Output the [x, y] coordinate of the center of the cell containing the given text.  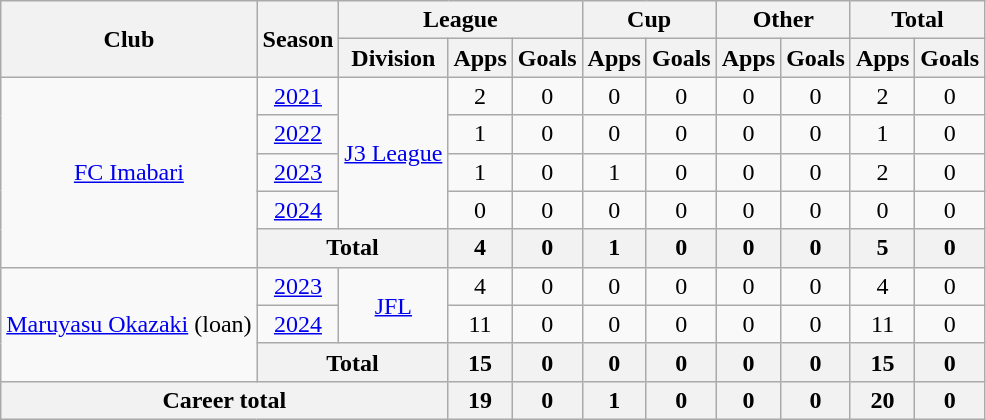
20 [882, 400]
Season [298, 39]
Division [394, 58]
FC Imabari [129, 172]
Club [129, 39]
League [460, 20]
J3 League [394, 153]
Other [783, 20]
Maruyasu Okazaki (loan) [129, 324]
2021 [298, 96]
Career total [224, 400]
JFL [394, 305]
5 [882, 248]
19 [480, 400]
2022 [298, 134]
Cup [649, 20]
